Return (X, Y) of the center of cell containing provided text 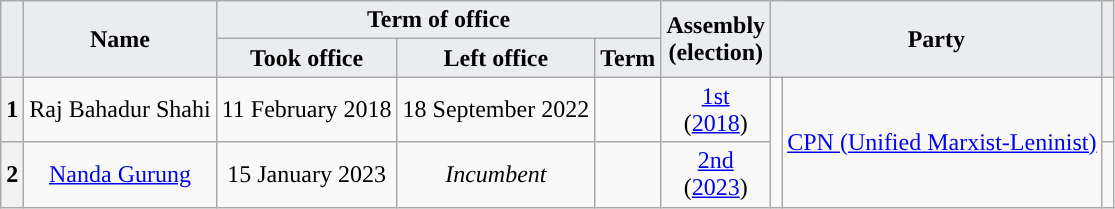
Term (628, 58)
Nanda Gurung (120, 174)
Incumbent (496, 174)
Took office (306, 58)
Assembly(election) (716, 39)
Term of office (438, 20)
11 February 2018 (306, 110)
Name (120, 39)
15 January 2023 (306, 174)
18 September 2022 (496, 110)
Party (936, 39)
Raj Bahadur Shahi (120, 110)
2nd(2023) (716, 174)
1st(2018) (716, 110)
CPN (Unified Marxist-Leninist) (942, 142)
Left office (496, 58)
1 (12, 110)
2 (12, 174)
